Return the [x, y] coordinate for the center point of the cell that contains the specified text.  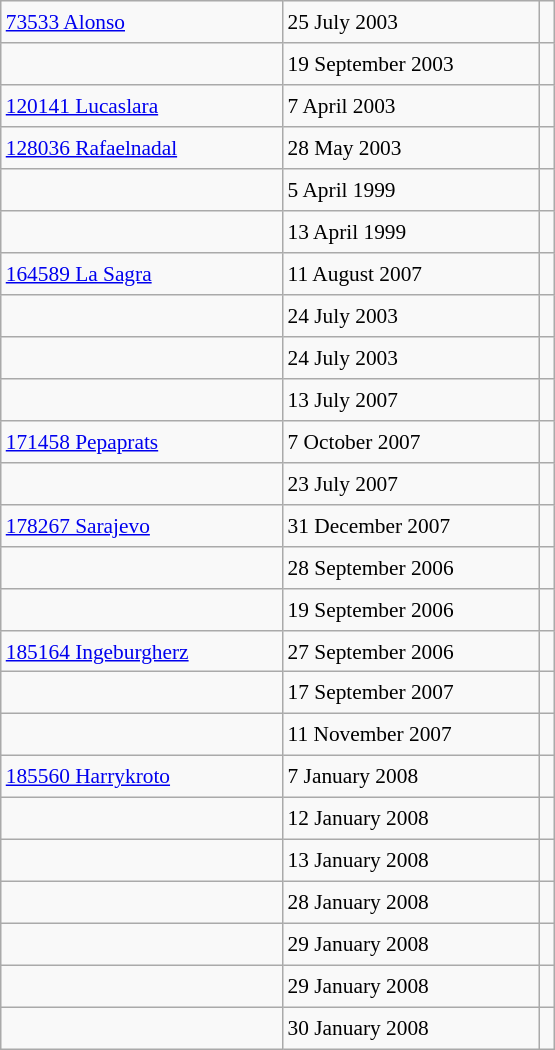
164589 La Sagra [142, 274]
11 November 2007 [412, 735]
128036 Rafaelnadal [142, 148]
13 April 1999 [412, 232]
13 July 2007 [412, 399]
7 January 2008 [412, 777]
28 January 2008 [412, 903]
73533 Alonso [142, 22]
19 September 2006 [412, 609]
23 July 2007 [412, 483]
31 December 2007 [412, 525]
12 January 2008 [412, 819]
120141 Lucaslara [142, 106]
7 April 2003 [412, 106]
30 January 2008 [412, 1028]
11 August 2007 [412, 274]
185560 Harrykroto [142, 777]
17 September 2007 [412, 693]
19 September 2003 [412, 64]
27 September 2006 [412, 651]
7 October 2007 [412, 441]
185164 Ingeburgherz [142, 651]
178267 Sarajevo [142, 525]
25 July 2003 [412, 22]
28 May 2003 [412, 148]
171458 Pepaprats [142, 441]
5 April 1999 [412, 190]
13 January 2008 [412, 861]
28 September 2006 [412, 567]
